Provide the (x, y) coordinate of the cell's center where the given text is located.  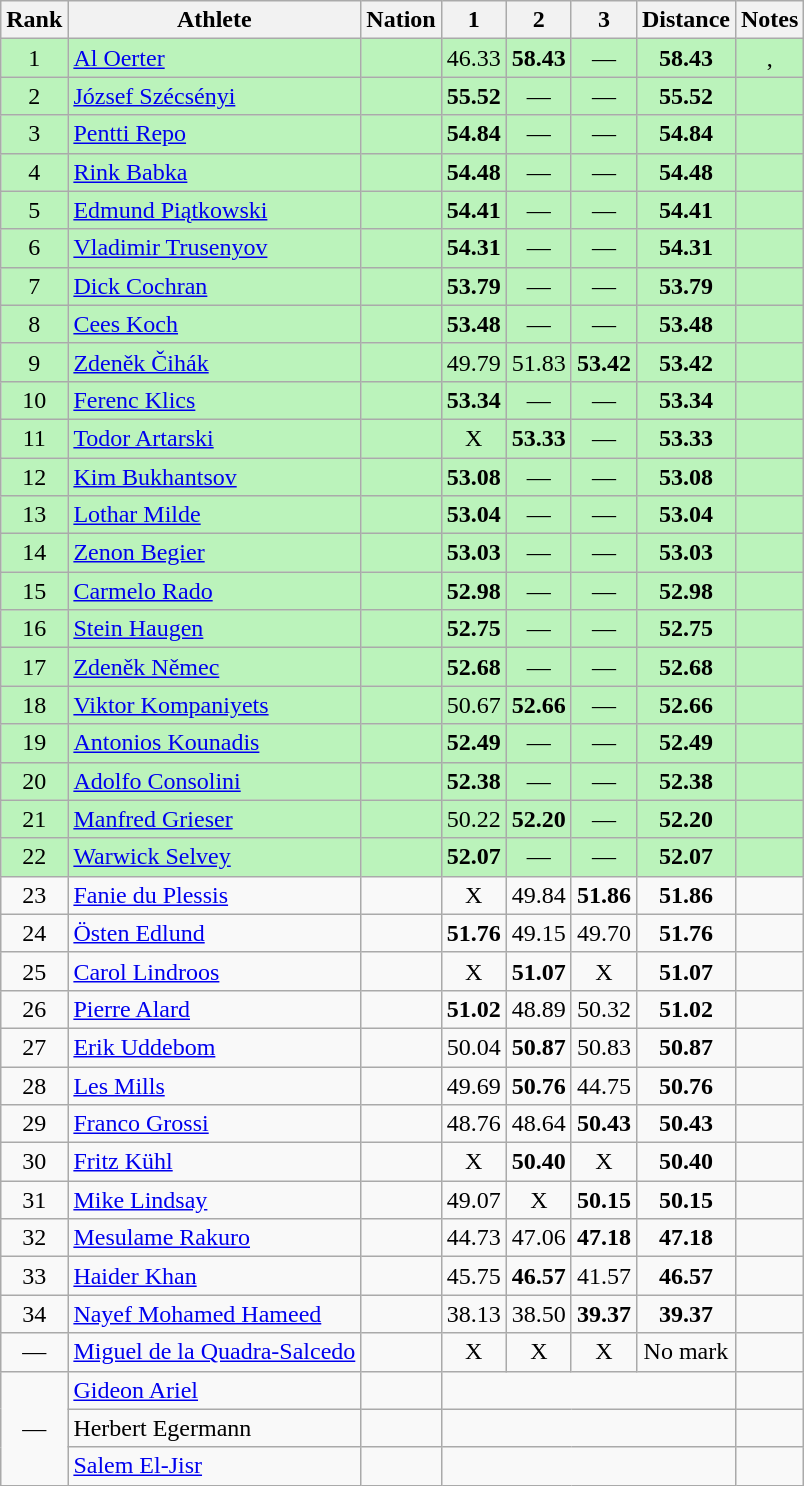
5 (34, 210)
Al Oerter (214, 58)
26 (34, 1009)
47.06 (538, 1238)
Antonios Kounadis (214, 743)
Nayef Mohamed Hameed (214, 1314)
4 (34, 172)
Warwick Selvey (214, 857)
Athlete (214, 20)
Distance (686, 20)
11 (34, 438)
49.84 (538, 895)
41.57 (604, 1276)
25 (34, 971)
Edmund Piątkowski (214, 210)
12 (34, 477)
, (769, 58)
Zdeněk Němec (214, 667)
Zdeněk Čihák (214, 362)
Erik Uddebom (214, 1047)
38.50 (538, 1314)
49.69 (474, 1085)
Ferenc Klics (214, 400)
13 (34, 515)
6 (34, 248)
Mesulame Rakuro (214, 1238)
19 (34, 743)
Pierre Alard (214, 1009)
16 (34, 629)
50.67 (474, 705)
29 (34, 1124)
7 (34, 286)
32 (34, 1238)
Vladimir Trusenyov (214, 248)
Franco Grossi (214, 1124)
Östen Edlund (214, 933)
27 (34, 1047)
No mark (686, 1352)
17 (34, 667)
48.76 (474, 1124)
45.75 (474, 1276)
31 (34, 1200)
Kim Bukhantsov (214, 477)
Nation (401, 20)
Adolfo Consolini (214, 781)
50.04 (474, 1047)
Stein Haugen (214, 629)
Herbert Egermann (214, 1428)
48.64 (538, 1124)
Rink Babka (214, 172)
8 (34, 324)
44.73 (474, 1238)
Lothar Milde (214, 515)
Dick Cochran (214, 286)
Todor Artarski (214, 438)
9 (34, 362)
20 (34, 781)
48.89 (538, 1009)
Gideon Ariel (214, 1390)
Viktor Kompaniyets (214, 705)
Haider Khan (214, 1276)
József Szécsényi (214, 96)
51.83 (538, 362)
Carmelo Rado (214, 591)
44.75 (604, 1085)
21 (34, 819)
10 (34, 400)
Pentti Repo (214, 134)
33 (34, 1276)
Mike Lindsay (214, 1200)
23 (34, 895)
Miguel de la Quadra-Salcedo (214, 1352)
22 (34, 857)
49.70 (604, 933)
Zenon Begier (214, 553)
Cees Koch (214, 324)
50.83 (604, 1047)
Fanie du Plessis (214, 895)
Rank (34, 20)
38.13 (474, 1314)
50.32 (604, 1009)
49.79 (474, 362)
Notes (769, 20)
Fritz Kühl (214, 1162)
Carol Lindroos (214, 971)
Manfred Grieser (214, 819)
49.15 (538, 933)
15 (34, 591)
18 (34, 705)
Salem El-Jisr (214, 1466)
24 (34, 933)
46.33 (474, 58)
49.07 (474, 1200)
30 (34, 1162)
14 (34, 553)
Les Mills (214, 1085)
34 (34, 1314)
50.22 (474, 819)
28 (34, 1085)
